Pinpoint the cell where the given text exists, returning its (x, y) midpoint coordinate. 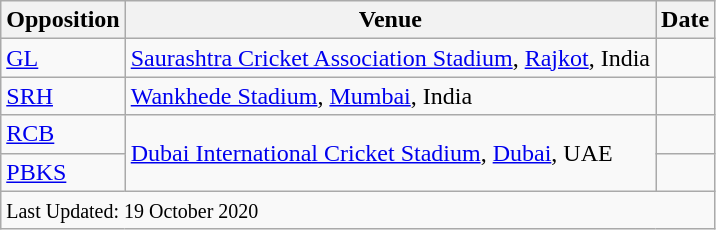
RCB (63, 134)
Date (686, 20)
Venue (390, 20)
Saurashtra Cricket Association Stadium, Rajkot, India (390, 58)
SRH (63, 96)
GL (63, 58)
Wankhede Stadium, Mumbai, India (390, 96)
Dubai International Cricket Stadium, Dubai, UAE (390, 153)
Last Updated: 19 October 2020 (358, 210)
Opposition (63, 20)
PBKS (63, 172)
